Determine the (X, Y) coordinate at the center of the cell enclosing the given text.  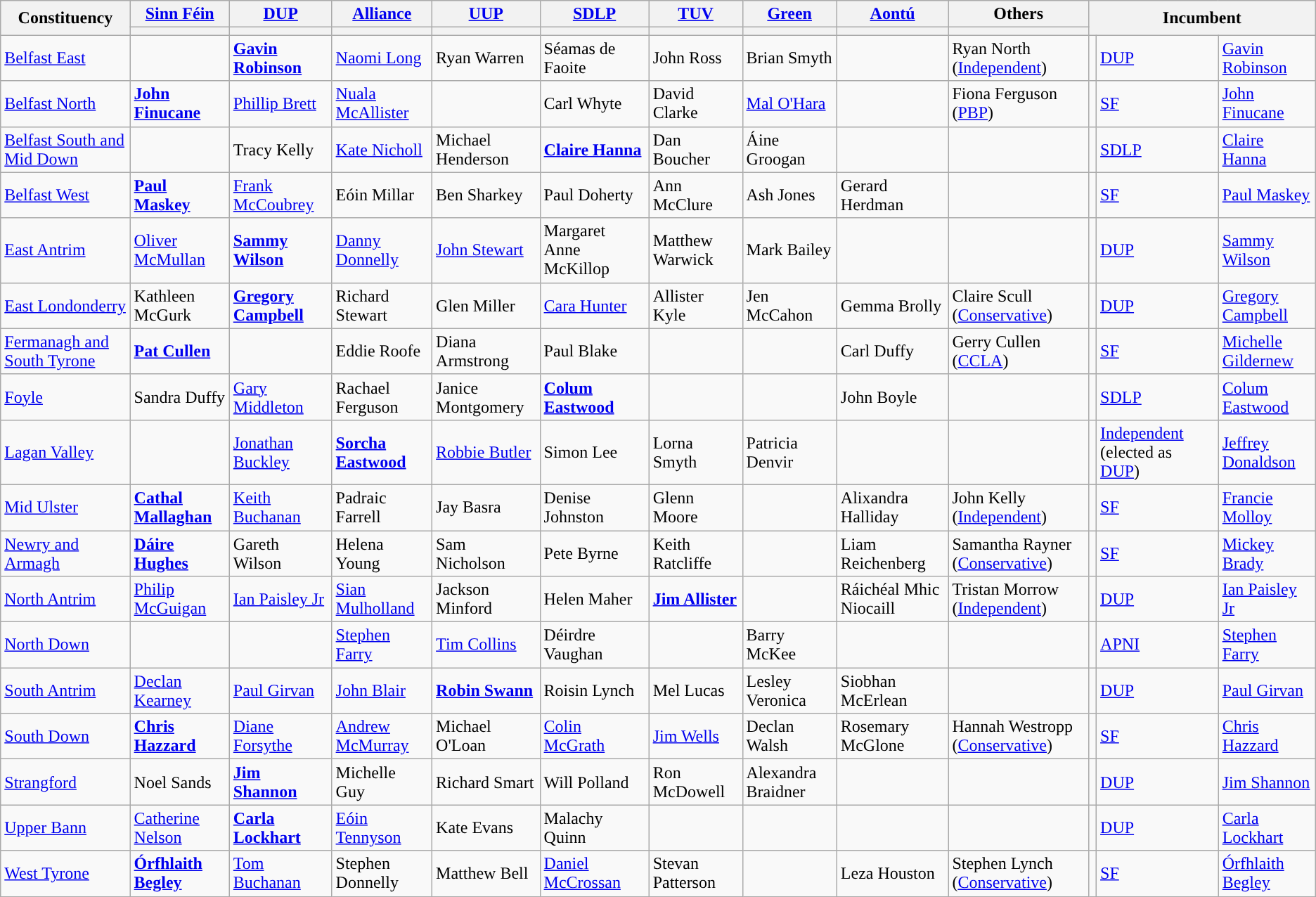
Allister Kyle (696, 305)
Déirdre Vaughan (595, 645)
Sam Nicholson (486, 553)
Eóin Tennyson (382, 828)
John Kelly (Independent) (1019, 508)
Jonathan Buckley (280, 452)
Mickey Brady (1267, 553)
Patricia Denvir (789, 452)
Tom Buchanan (280, 873)
Gerry Cullen (CCLA) (1019, 351)
Ron McDowell (696, 782)
North Antrim (65, 599)
Alliance (382, 14)
Cathal Mallaghan (180, 508)
APNI (1158, 645)
Diane Forsythe (280, 737)
Colin McGrath (595, 737)
Matthew Bell (486, 873)
West Tyrone (65, 873)
Incumbent (1202, 18)
UUP (486, 14)
Helena Young (382, 553)
Margaret Anne McKillop (595, 250)
Sinn Féin (180, 14)
John Ross (696, 58)
Robin Swann (486, 690)
Lorna Smyth (696, 452)
South Down (65, 737)
Brian Smyth (789, 58)
Ráichéal Mhic Niocaill (893, 599)
Independent (elected as DUP) (1158, 452)
Paul Blake (595, 351)
Sian Mulholland (382, 599)
Diana Armstrong (486, 351)
Pete Byrne (595, 553)
Rachael Ferguson (382, 396)
South Antrim (65, 690)
Stevan Patterson (696, 873)
Kate Nicholl (382, 149)
Francie Molloy (1267, 508)
Matthew Warwick (696, 250)
Siobhan McErlean (893, 690)
Catherine Nelson (180, 828)
Keith Ratcliffe (696, 553)
Constituency (65, 18)
John Stewart (486, 250)
Padraic Farrell (382, 508)
Jay Basra (486, 508)
Kate Evans (486, 828)
Richard Stewart (382, 305)
Foyle (65, 396)
Denise Johnston (595, 508)
Belfast North (65, 104)
Glen Miller (486, 305)
Others (1019, 14)
Áine Groogan (789, 149)
Mark Bailey (789, 250)
Lagan Valley (65, 452)
Sorcha Eastwood (382, 452)
Upper Bann (65, 828)
Ryan North (Independent) (1019, 58)
Barry McKee (789, 645)
Tracy Kelly (280, 149)
Jeffrey Donaldson (1267, 452)
Roisin Lynch (595, 690)
Aontú (893, 14)
Michael O'Loan (486, 737)
Michael Henderson (486, 149)
Malachy Quinn (595, 828)
Leza Houston (893, 873)
Declan Walsh (789, 737)
Gerard Herdman (893, 195)
Jen McCahon (789, 305)
Jim Allister (696, 599)
Newry and Armagh (65, 553)
Tim Collins (486, 645)
Strangford (65, 782)
Phillip Brett (280, 104)
Liam Reichenberg (893, 553)
Kathleen McGurk (180, 305)
Mid Ulster (65, 508)
Gemma Brolly (893, 305)
Fiona Ferguson (PBP) (1019, 104)
Eddie Roofe (382, 351)
Andrew McMurray (382, 737)
Jackson Minford (486, 599)
East Londonderry (65, 305)
TUV (696, 14)
Alixandra Halliday (893, 508)
Gary Middleton (280, 396)
Belfast South and Mid Down (65, 149)
Carl Duffy (893, 351)
Sandra Duffy (180, 396)
Frank McCoubrey (280, 195)
Michelle Gildernew (1267, 351)
Mal O'Hara (789, 104)
Belfast East (65, 58)
Keith Buchanan (280, 508)
Richard Smart (486, 782)
John Boyle (893, 396)
Stephen Lynch (Conservative) (1019, 873)
Samantha Rayner (Conservative) (1019, 553)
Janice Montgomery (486, 396)
Gareth Wilson (280, 553)
Will Polland (595, 782)
Glenn Moore (696, 508)
Pat Cullen (180, 351)
Paul Doherty (595, 195)
Naomi Long (382, 58)
Fermanagh and South Tyrone (65, 351)
Ann McClure (696, 195)
Tristan Morrow (Independent) (1019, 599)
Michelle Guy (382, 782)
Ryan Warren (486, 58)
Philip McGuigan (180, 599)
David Clarke (696, 104)
Carl Whyte (595, 104)
Hannah Westropp (Conservative) (1019, 737)
Ash Jones (789, 195)
Jim Wells (696, 737)
North Down (65, 645)
Daniel McCrossan (595, 873)
Robbie Butler (486, 452)
Alexandra Braidner (789, 782)
Ben Sharkey (486, 195)
Mel Lucas (696, 690)
Declan Kearney (180, 690)
Rosemary McGlone (893, 737)
Dan Boucher (696, 149)
Cara Hunter (595, 305)
Dáire Hughes (180, 553)
Oliver McMullan (180, 250)
Eóin Millar (382, 195)
Claire Scull (Conservative) (1019, 305)
Belfast West (65, 195)
Séamas de Faoite (595, 58)
Lesley Veronica (789, 690)
Nuala McAllister (382, 104)
Green (789, 14)
Simon Lee (595, 452)
Noel Sands (180, 782)
Danny Donnelly (382, 250)
Helen Maher (595, 599)
Stephen Donnelly (382, 873)
East Antrim (65, 250)
John Blair (382, 690)
